Scan for the cell matching the given text and deliver its (X, Y) coordinate at center. 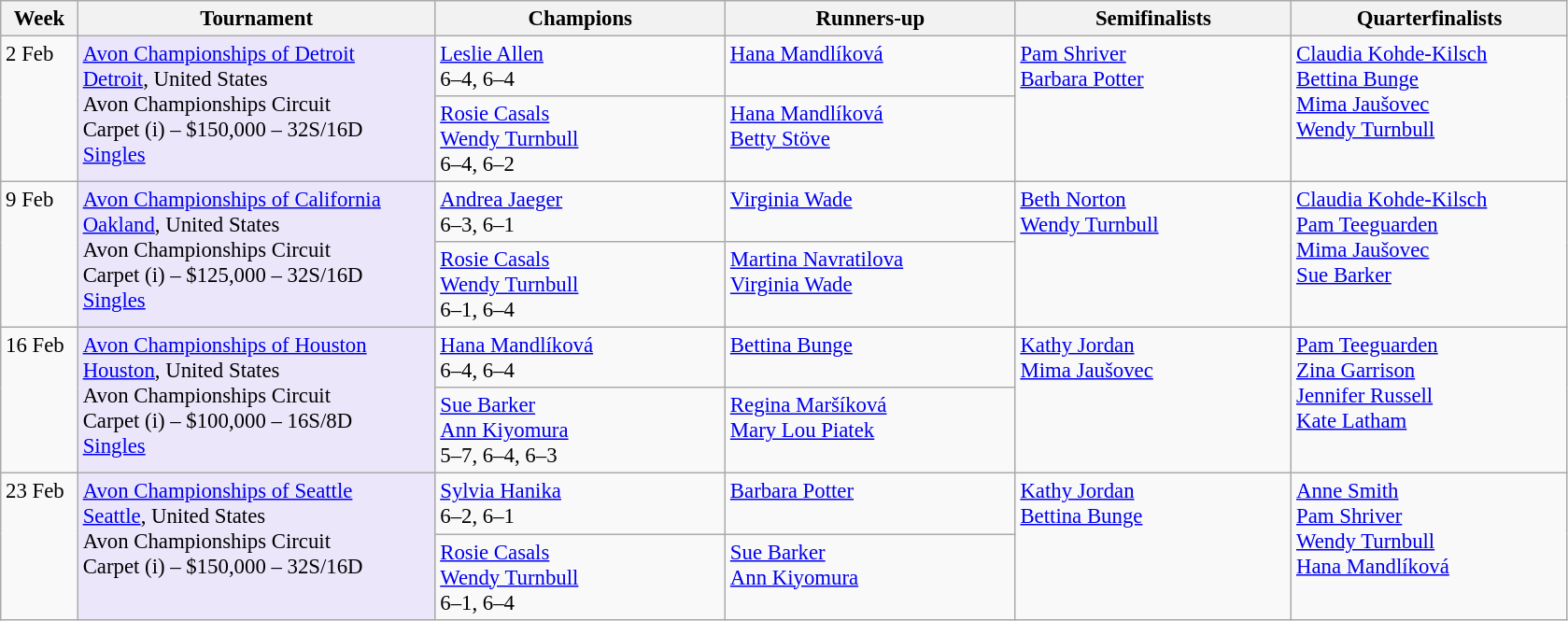
Anne Smith Pam Shriver Wendy Turnbull Hana Mandlíková (1430, 546)
Beth Norton Wendy Turnbull (1153, 255)
Kathy Jordan Mima Jaušovec (1153, 401)
Pam Teeguarden Zina Garrison Jennifer Russell Kate Latham (1430, 401)
Claudia Kohde-Kilsch Pam Teeguarden Mima Jaušovec Sue Barker (1430, 255)
Andrea Jaeger 6–3, 6–1 (581, 213)
Bettina Bunge (870, 359)
16 Feb (39, 401)
Pam Shriver Barbara Potter (1153, 109)
Rosie Casals Wendy Turnbull 6–4, 6–2 (581, 139)
Claudia Kohde-Kilsch Bettina Bunge Mima Jaušovec Wendy Turnbull (1430, 109)
Hana Mandlíková (870, 67)
Martina Navratilova Virginia Wade (870, 285)
Virginia Wade (870, 213)
Rosie Casals Wendy Turnbull 6–1, 6–4 (581, 577)
Barbara Potter (870, 504)
Champions (581, 19)
Kathy Jordan Bettina Bunge (1153, 546)
Avon Championships of Houston Houston, United StatesAvon Championships CircuitCarpet (i) – $100,000 – 16S/8D Singles (256, 401)
Sue Barker Ann Kiyomura 5–7, 6–4, 6–3 (581, 431)
Semifinalists (1153, 19)
Runners-up (870, 19)
Quarterfinalists (1430, 19)
Sylvia Hanika6–2, 6–1 (581, 504)
Rosie Casals Wendy Turnbull6–1, 6–4 (581, 285)
Regina Maršíková Mary Lou Piatek (870, 431)
Tournament (256, 19)
Avon Championships of Seattle Seattle, United StatesAvon Championships CircuitCarpet (i) – $150,000 – 32S/16D (256, 546)
Hana Mandlíková Betty Stöve (870, 139)
9 Feb (39, 255)
Week (39, 19)
Hana Mandlíková6–4, 6–4 (581, 359)
Avon Championships of Detroit Detroit, United States Avon Championships CircuitCarpet (i) – $150,000 – 32S/16D Singles (256, 109)
Leslie Allen 6–4, 6–4 (581, 67)
Sue Barker Ann Kiyomura (870, 577)
Avon Championships of California Oakland, United StatesAvon Championships Circuit Carpet (i) – $125,000 – 32S/16D Singles (256, 255)
2 Feb (39, 109)
23 Feb (39, 546)
